From the cell containing the given text, extract its center point as (x, y) coordinate. 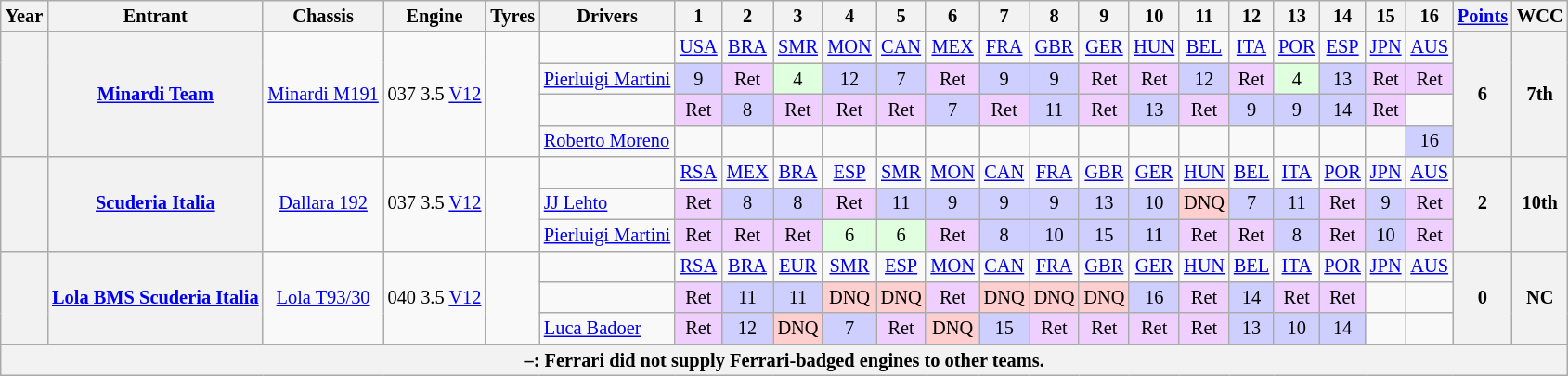
Year (24, 16)
Tyres (512, 16)
5 (901, 16)
1 (698, 16)
Scuderia Italia (155, 204)
Drivers (607, 16)
JJ Lehto (607, 203)
Lola T93/30 (323, 297)
USA (698, 47)
WCC (1540, 16)
Lola BMS Scuderia Italia (155, 297)
10th (1540, 204)
Minardi Team (155, 95)
040 3.5 V12 (434, 297)
Luca Badoer (607, 329)
0 (1483, 297)
3 (798, 16)
–: Ferrari did not supply Ferrari-badged engines to other teams. (784, 360)
Dallara 192 (323, 204)
7th (1540, 95)
NC (1540, 297)
Entrant (155, 16)
Points (1483, 16)
Roberto Moreno (607, 141)
Minardi M191 (323, 95)
EUR (798, 266)
Engine (434, 16)
Chassis (323, 16)
